Output the [X, Y] coordinate of the center of the cell containing the given text.  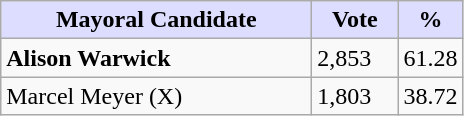
Marcel Meyer (X) [156, 96]
Alison Warwick [156, 58]
2,853 [355, 58]
% [430, 20]
38.72 [430, 96]
61.28 [430, 58]
Mayoral Candidate [156, 20]
Vote [355, 20]
1,803 [355, 96]
